Return the (x, y) coordinate for the center point of the cell that contains the specified text.  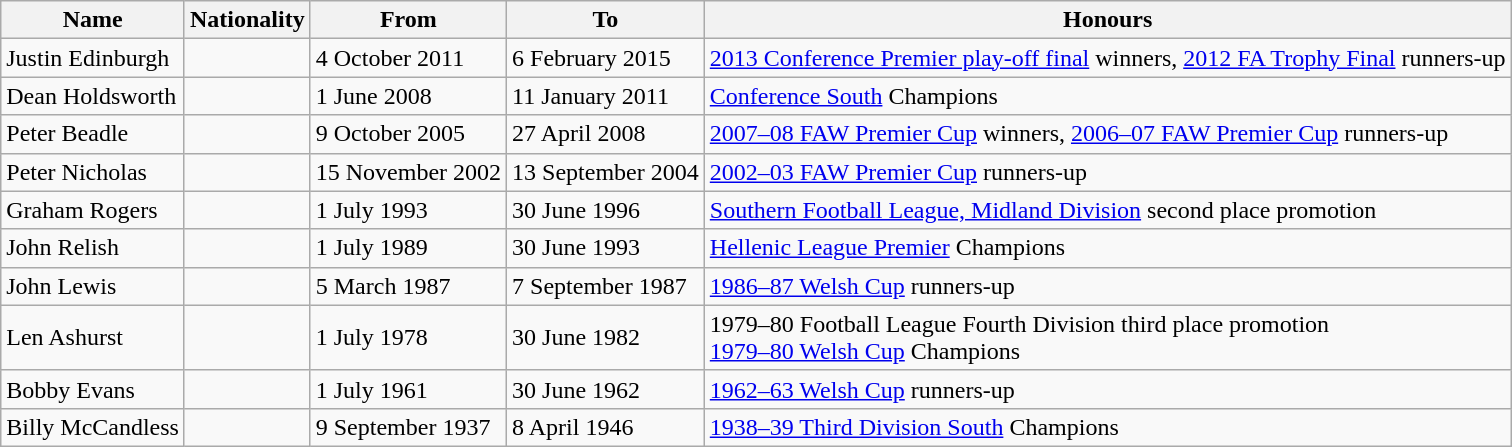
Hellenic League Premier Champions (1108, 248)
15 November 2002 (408, 172)
1 June 2008 (408, 96)
2002–03 FAW Premier Cup runners-up (1108, 172)
1 July 1978 (408, 338)
30 June 1982 (606, 338)
2013 Conference Premier play-off final winners, 2012 FA Trophy Final runners-up (1108, 58)
John Relish (93, 248)
Southern Football League, Midland Division second place promotion (1108, 210)
From (408, 20)
9 October 2005 (408, 134)
30 June 1996 (606, 210)
30 June 1962 (606, 389)
Billy McCandless (93, 427)
6 February 2015 (606, 58)
1 July 1989 (408, 248)
27 April 2008 (606, 134)
Name (93, 20)
Len Ashurst (93, 338)
1962–63 Welsh Cup runners-up (1108, 389)
7 September 1987 (606, 286)
1 July 1961 (408, 389)
1979–80 Football League Fourth Division third place promotion1979–80 Welsh Cup Champions (1108, 338)
To (606, 20)
Honours (1108, 20)
5 March 1987 (408, 286)
1 July 1993 (408, 210)
Bobby Evans (93, 389)
Nationality (247, 20)
30 June 1993 (606, 248)
Peter Nicholas (93, 172)
Graham Rogers (93, 210)
1938–39 Third Division South Champions (1108, 427)
Justin Edinburgh (93, 58)
13 September 2004 (606, 172)
Dean Holdsworth (93, 96)
Peter Beadle (93, 134)
2007–08 FAW Premier Cup winners, 2006–07 FAW Premier Cup runners-up (1108, 134)
John Lewis (93, 286)
Conference South Champions (1108, 96)
1986–87 Welsh Cup runners-up (1108, 286)
11 January 2011 (606, 96)
4 October 2011 (408, 58)
9 September 1937 (408, 427)
8 April 1946 (606, 427)
